Extract the [X, Y] coordinate from the center of the cell holding the provided text.  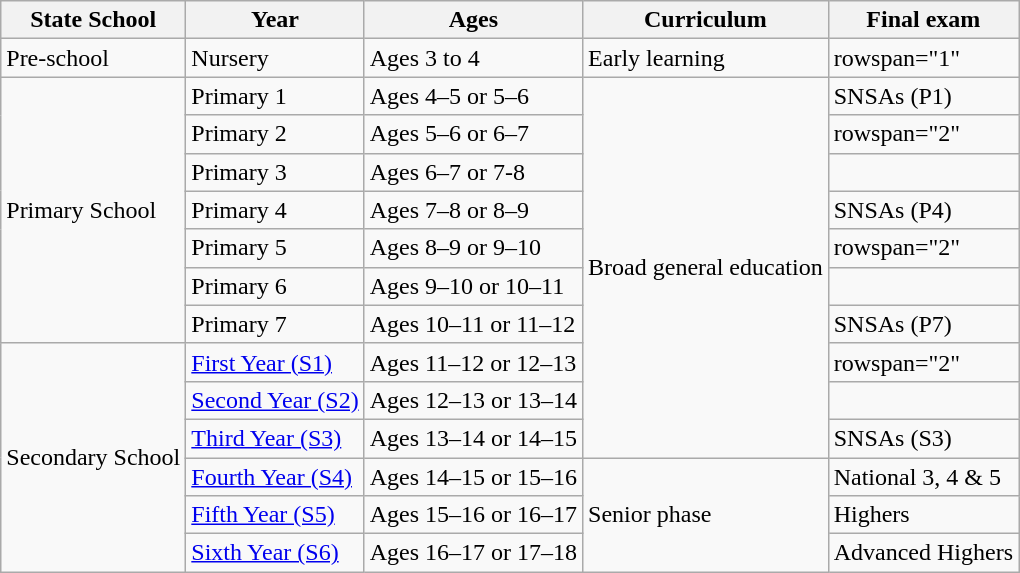
Ages 9–10 or 10–11 [473, 286]
Primary 2 [275, 134]
Fourth Year (S4) [275, 477]
Third Year (S3) [275, 438]
Ages 6–7 or 7-8 [473, 172]
Ages 16–17 or 17–18 [473, 553]
Ages 7–8 or 8–9 [473, 210]
Second Year (S2) [275, 400]
Primary School [94, 210]
Ages 11–12 or 12–13 [473, 362]
Primary 5 [275, 248]
SNSAs (P1) [923, 96]
First Year (S1) [275, 362]
SNSAs (P7) [923, 324]
rowspan="1" [923, 58]
Year [275, 20]
State School [94, 20]
Secondary School [94, 457]
Advanced Highers [923, 553]
Ages 8–9 or 9–10 [473, 248]
Ages 15–16 or 16–17 [473, 515]
Highers [923, 515]
Nursery [275, 58]
Ages 12–13 or 13–14 [473, 400]
SNSAs (P4) [923, 210]
Curriculum [706, 20]
Sixth Year (S6) [275, 553]
Ages 13–14 or 14–15 [473, 438]
Senior phase [706, 515]
Ages 4–5 or 5–6 [473, 96]
Primary 7 [275, 324]
Ages 3 to 4 [473, 58]
Final exam [923, 20]
Pre-school [94, 58]
Ages 5–6 or 6–7 [473, 134]
National 3, 4 & 5 [923, 477]
Broad general education [706, 268]
Primary 4 [275, 210]
Primary 1 [275, 96]
Early learning [706, 58]
Primary 3 [275, 172]
Ages [473, 20]
SNSAs (S3) [923, 438]
Ages 14–15 or 15–16 [473, 477]
Primary 6 [275, 286]
Fifth Year (S5) [275, 515]
Ages 10–11 or 11–12 [473, 324]
